Determine the [X, Y] coordinate at the center of the cell enclosing the given text.  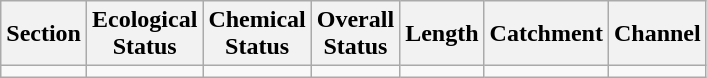
OverallStatus [355, 34]
Catchment [546, 34]
EcologicalStatus [144, 34]
ChemicalStatus [257, 34]
Length [442, 34]
Channel [657, 34]
Section [44, 34]
